Output the [X, Y] coordinate of the center of the cell containing the given text.  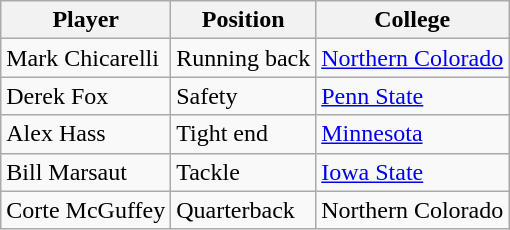
Tackle [244, 172]
Position [244, 20]
Safety [244, 96]
Quarterback [244, 210]
Bill Marsaut [86, 172]
Iowa State [412, 172]
Running back [244, 58]
Mark Chicarelli [86, 58]
Player [86, 20]
Alex Hass [86, 134]
Derek Fox [86, 96]
Tight end [244, 134]
College [412, 20]
Penn State [412, 96]
Corte McGuffey [86, 210]
Minnesota [412, 134]
